From the cell containing the given text, extract its center point as [x, y] coordinate. 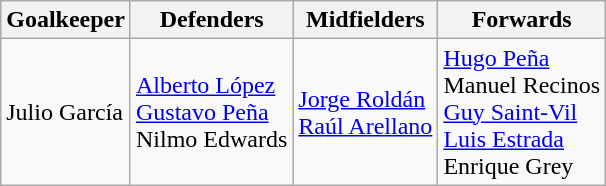
Forwards [522, 20]
Julio García [66, 112]
Alberto López Gustavo Peña Nilmo Edwards [211, 112]
Defenders [211, 20]
Jorge Roldán Raúl Arellano [366, 112]
Hugo Peña Manuel Recinos Guy Saint-Vil Luis Estrada Enrique Grey [522, 112]
Midfielders [366, 20]
Goalkeeper [66, 20]
